Return the (X, Y) coordinate for the center point of the cell that contains the specified text.  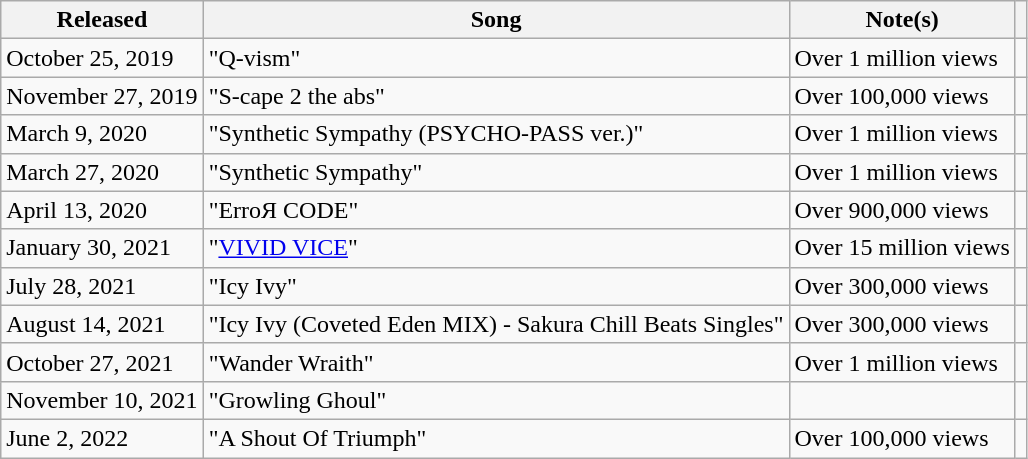
"A Shout Of Triumph" (496, 438)
November 10, 2021 (102, 400)
April 13, 2020 (102, 210)
"Growling Ghoul" (496, 400)
"VIVID VICE" (496, 248)
March 27, 2020 (102, 172)
June 2, 2022 (102, 438)
"Synthetic Sympathy (PSYCHO-PASS ver.)" (496, 134)
October 27, 2021 (102, 362)
"ErroЯ CODE" (496, 210)
"S-cape 2 the abs" (496, 96)
March 9, 2020 (102, 134)
"Icy Ivy (Coveted Eden MIX) - Sakura Chill Beats Singles" (496, 324)
"Q-vism" (496, 58)
Over 900,000 views (902, 210)
Song (496, 20)
"Wander Wraith" (496, 362)
Released (102, 20)
"Synthetic Sympathy" (496, 172)
October 25, 2019 (102, 58)
November 27, 2019 (102, 96)
January 30, 2021 (102, 248)
Note(s) (902, 20)
"Icy Ivy" (496, 286)
Over 15 million views (902, 248)
August 14, 2021 (102, 324)
July 28, 2021 (102, 286)
